Find where the given text appears and provide that cell's center as (x, y) coordinate. 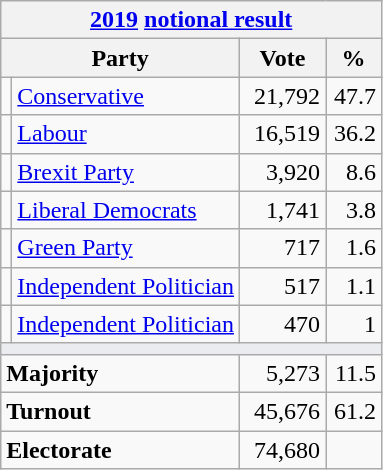
36.2 (354, 134)
Conservative (126, 96)
Liberal Democrats (126, 210)
3,920 (282, 172)
45,676 (282, 411)
Electorate (120, 449)
Labour (126, 134)
1.6 (354, 248)
1,741 (282, 210)
517 (282, 286)
8.6 (354, 172)
Majority (120, 373)
47.7 (354, 96)
1 (354, 324)
Turnout (120, 411)
717 (282, 248)
1.1 (354, 286)
61.2 (354, 411)
Vote (282, 58)
74,680 (282, 449)
2019 notional result (192, 20)
Brexit Party (126, 172)
5,273 (282, 373)
11.5 (354, 373)
16,519 (282, 134)
Party (120, 58)
% (354, 58)
3.8 (354, 210)
Green Party (126, 248)
470 (282, 324)
21,792 (282, 96)
